Output the [x, y] coordinate of the center of the cell containing the given text.  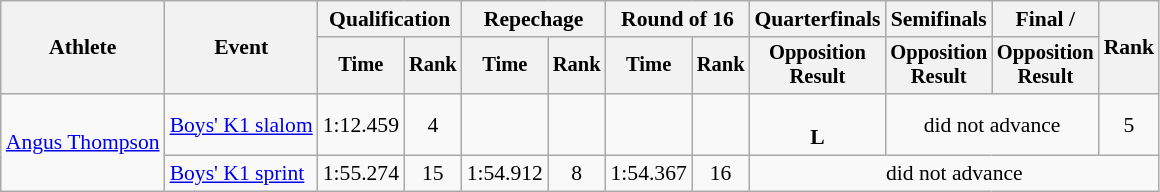
Boys' K1 slalom [242, 124]
Boys' K1 sprint [242, 174]
1:12.459 [361, 124]
Quarterfinals [817, 19]
15 [433, 174]
Round of 16 [678, 19]
Athlete [83, 48]
1:54.912 [505, 174]
Semifinals [938, 19]
8 [577, 174]
Repechage [534, 19]
Event [242, 48]
16 [721, 174]
Angus Thompson [83, 142]
1:55.274 [361, 174]
1:54.367 [649, 174]
L [817, 124]
4 [433, 124]
Qualification [390, 19]
Final / [1046, 19]
5 [1130, 124]
